Provide the [X, Y] coordinate of the cell's center where the given text is located.  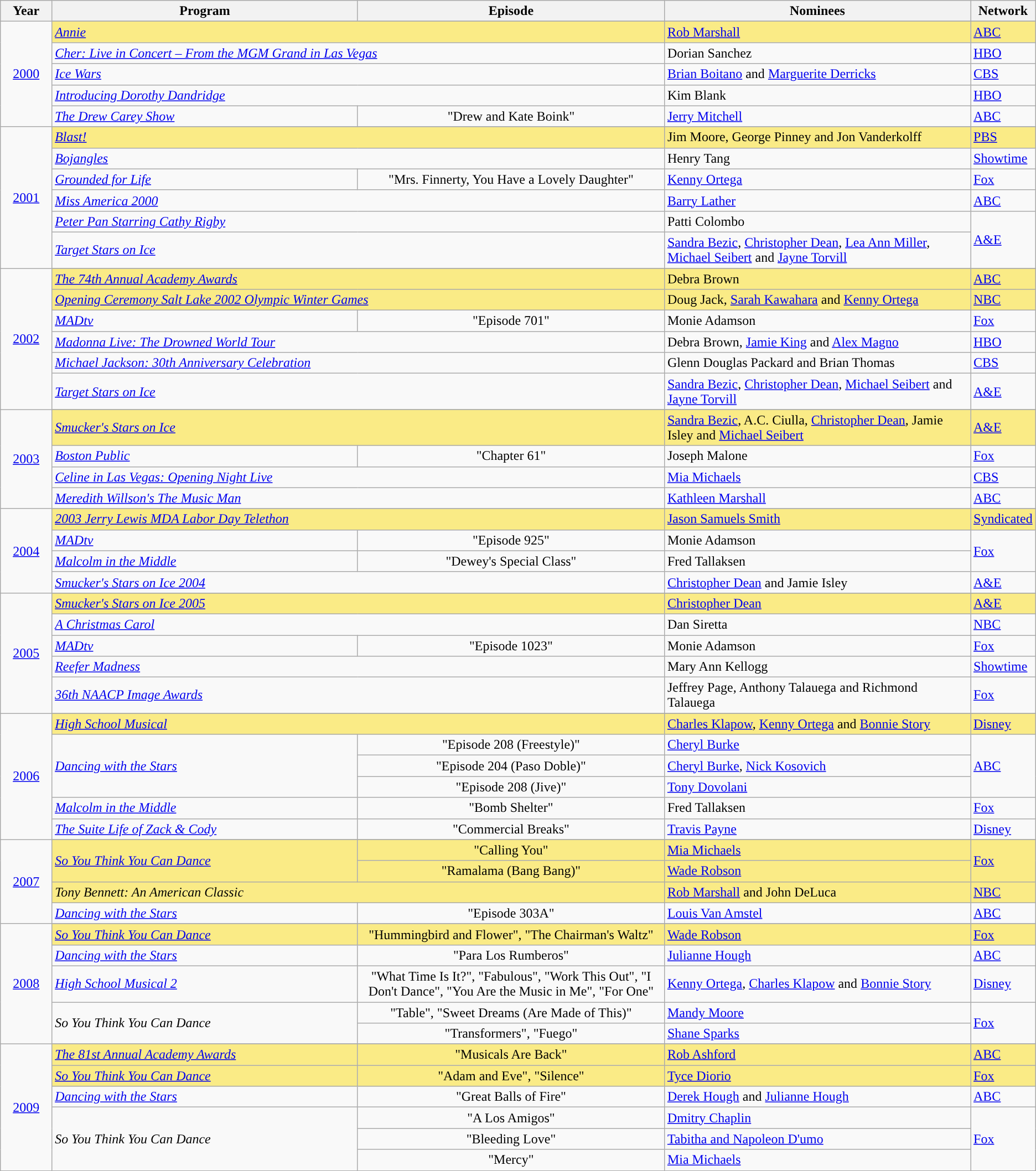
Sandra Bezic, Christopher Dean, Lea Ann Miller, Michael Seibert and Jayne Torvill [817, 250]
"Episode 1023" [511, 646]
Michael Jackson: 30th Anniversary Celebration [359, 363]
Cheryl Burke [817, 745]
Reefer Madness [359, 667]
Mary Ann Kellogg [817, 667]
"Episode 208 (Freestyle)" [511, 745]
Miss America 2000 [359, 200]
2003 [27, 459]
Year [27, 11]
Kenny Ortega, Charles Klapow and Bonnie Story [817, 984]
PBS [1003, 137]
"Bomb Shelter" [511, 808]
Ice Wars [359, 74]
Meredith Willson's The Music Man [359, 498]
"Mercy" [511, 1160]
Debra Brown, Jamie King and Alex Magno [817, 342]
"Bleeding Love" [511, 1139]
"Transformers", "Fuego" [511, 1034]
Episode [511, 11]
Jim Moore, George Pinney and Jon Vanderkolff [817, 137]
Celine in Las Vegas: Opening Night Live [359, 477]
"Musicals Are Back" [511, 1055]
"Commercial Breaks" [511, 829]
Patti Colombo [817, 221]
2000 [27, 74]
"Chapter 61" [511, 456]
High School Musical [359, 724]
Sandra Bezic, Christopher Dean, Michael Seibert and Jayne Torvill [817, 392]
Rob Marshall [817, 32]
Madonna Live: The Drowned World Tour [359, 342]
The 74th Annual Academy Awards [359, 278]
Christopher Dean and Jamie Isley [817, 582]
"Para Los Rumberos" [511, 955]
Jeffrey Page, Anthony Talauega and Richmond Talauega [817, 695]
"Great Balls of Fire" [511, 1097]
"Hummingbird and Flower", "The Chairman's Waltz" [511, 934]
Tony Dovolani [817, 787]
Syndicated [1003, 519]
Travis Payne [817, 829]
Bojangles [359, 158]
Cher: Live in Concert – From the MGM Grand in Las Vegas [359, 53]
Henry Tang [817, 158]
2003 Jerry Lewis MDA Labor Day Telethon [359, 519]
2007 [27, 882]
Barry Lather [817, 200]
Introducing Dorothy Dandridge [359, 95]
Joseph Malone [817, 456]
Charles Klapow, Kenny Ortega and Bonnie Story [817, 724]
36th NAACP Image Awards [359, 695]
Peter Pan Starring Cathy Rigby [359, 221]
Jerry Mitchell [817, 116]
Mandy Moore [817, 1012]
Tabitha and Napoleon D'umo [817, 1139]
Smucker's Stars on Ice [359, 427]
"Dewey's Special Class" [511, 561]
The Suite Life of Zack & Cody [205, 829]
Debra Brown [817, 278]
Julianne Hough [817, 955]
"Episode 303A" [511, 913]
Shane Sparks [817, 1034]
Nominees [817, 11]
A Christmas Carol [359, 624]
"Calling You" [511, 850]
Brian Boitano and Marguerite Derricks [817, 74]
Dorian Sanchez [817, 53]
Annie [359, 32]
Opening Ceremony Salt Lake 2002 Olympic Winter Games [359, 300]
Blast! [359, 137]
2008 [27, 984]
2005 [27, 653]
"What Time Is It?", "Fabulous", "Work This Out", "I Don't Dance", "You Are the Music in Me", "For One" [511, 984]
Doug Jack, Sarah Kawahara and Kenny Ortega [817, 300]
"Episode 204 (Paso Doble)" [511, 766]
2002 [27, 339]
2006 [27, 776]
Christopher Dean [817, 603]
Dan Siretta [817, 624]
Network [1003, 11]
2009 [27, 1107]
The Drew Carey Show [205, 116]
Tony Bennett: An American Classic [359, 892]
Program [205, 11]
Kim Blank [817, 95]
Cheryl Burke, Nick Kosovich [817, 766]
2004 [27, 551]
Dmitry Chaplin [817, 1118]
Derek Hough and Julianne Hough [817, 1097]
"Table", "Sweet Dreams (Are Made of This)" [511, 1012]
Smucker's Stars on Ice 2004 [359, 582]
Sandra Bezic, A.C. Ciulla, Christopher Dean, Jamie Isley and Michael Seibert [817, 427]
"Drew and Kate Boink" [511, 116]
"Episode 701" [511, 321]
Boston Public [205, 456]
High School Musical 2 [205, 984]
"Episode 208 (Jive)" [511, 787]
Grounded for Life [205, 179]
Kathleen Marshall [817, 498]
Glenn Douglas Packard and Brian Thomas [817, 363]
Louis Van Amstel [817, 913]
The 81st Annual Academy Awards [205, 1055]
"Ramalama (Bang Bang)" [511, 871]
"Adam and Eve", "Silence" [511, 1076]
"Mrs. Finnerty, You Have a Lovely Daughter" [511, 179]
Smucker's Stars on Ice 2005 [359, 603]
Rob Marshall and John DeLuca [817, 892]
"Episode 925" [511, 540]
Rob Ashford [817, 1055]
"A Los Amigos" [511, 1118]
2001 [27, 197]
Kenny Ortega [817, 179]
Jason Samuels Smith [817, 519]
Tyce Diorio [817, 1076]
